Provide the [X, Y] coordinate of the cell's center where the given text is located.  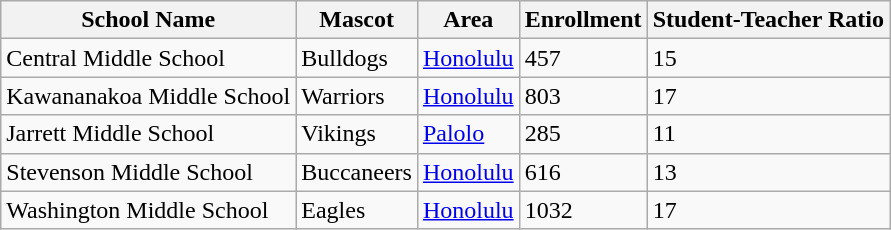
Stevenson Middle School [148, 172]
Enrollment [583, 20]
616 [583, 172]
13 [768, 172]
15 [768, 58]
Area [468, 20]
Palolo [468, 134]
Kawananakoa Middle School [148, 96]
Vikings [357, 134]
Central Middle School [148, 58]
1032 [583, 210]
457 [583, 58]
803 [583, 96]
Buccaneers [357, 172]
Student-Teacher Ratio [768, 20]
Washington Middle School [148, 210]
285 [583, 134]
Bulldogs [357, 58]
Jarrett Middle School [148, 134]
School Name [148, 20]
Warriors [357, 96]
Mascot [357, 20]
11 [768, 134]
Eagles [357, 210]
